Output the (X, Y) coordinate of the center of the cell containing the given text.  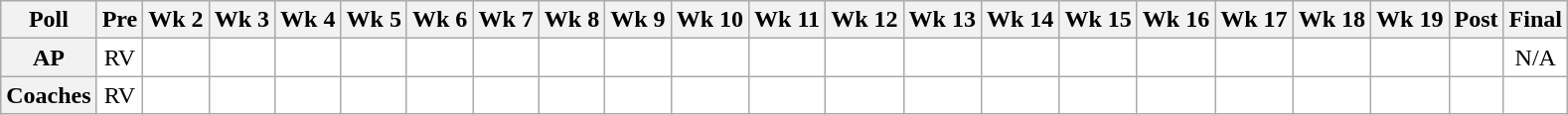
Pre (119, 20)
Wk 14 (1019, 20)
Poll (49, 20)
Wk 19 (1410, 20)
Wk 5 (374, 20)
Wk 16 (1176, 20)
Wk 13 (942, 20)
Wk 7 (506, 20)
Wk 3 (241, 20)
Wk 11 (787, 20)
Final (1535, 20)
Wk 9 (638, 20)
Wk 15 (1098, 20)
Wk 10 (709, 20)
Wk 4 (308, 20)
Wk 6 (439, 20)
Wk 2 (176, 20)
N/A (1535, 57)
AP (49, 57)
Wk 12 (864, 20)
Post (1477, 20)
Wk 8 (571, 20)
Wk 18 (1332, 20)
Wk 17 (1254, 20)
Coaches (49, 95)
